Return [x, y] of the center of cell containing provided text 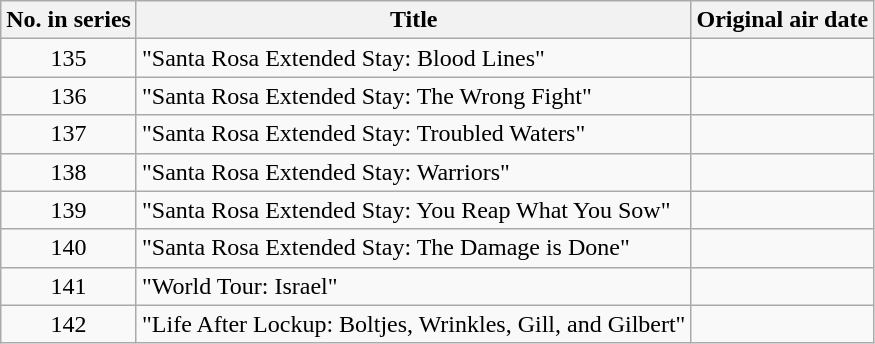
142 [69, 324]
136 [69, 96]
135 [69, 58]
"Santa Rosa Extended Stay: You Reap What You Sow" [413, 210]
Title [413, 20]
No. in series [69, 20]
141 [69, 286]
140 [69, 248]
"Santa Rosa Extended Stay: Troubled Waters" [413, 134]
"Santa Rosa Extended Stay: The Wrong Fight" [413, 96]
138 [69, 172]
139 [69, 210]
"Santa Rosa Extended Stay: Warriors" [413, 172]
"Life After Lockup: Boltjes, Wrinkles, Gill, and Gilbert" [413, 324]
Original air date [782, 20]
"World Tour: Israel" [413, 286]
137 [69, 134]
"Santa Rosa Extended Stay: The Damage is Done" [413, 248]
"Santa Rosa Extended Stay: Blood Lines" [413, 58]
